Find where the given text appears and provide that cell's center as [x, y] coordinate. 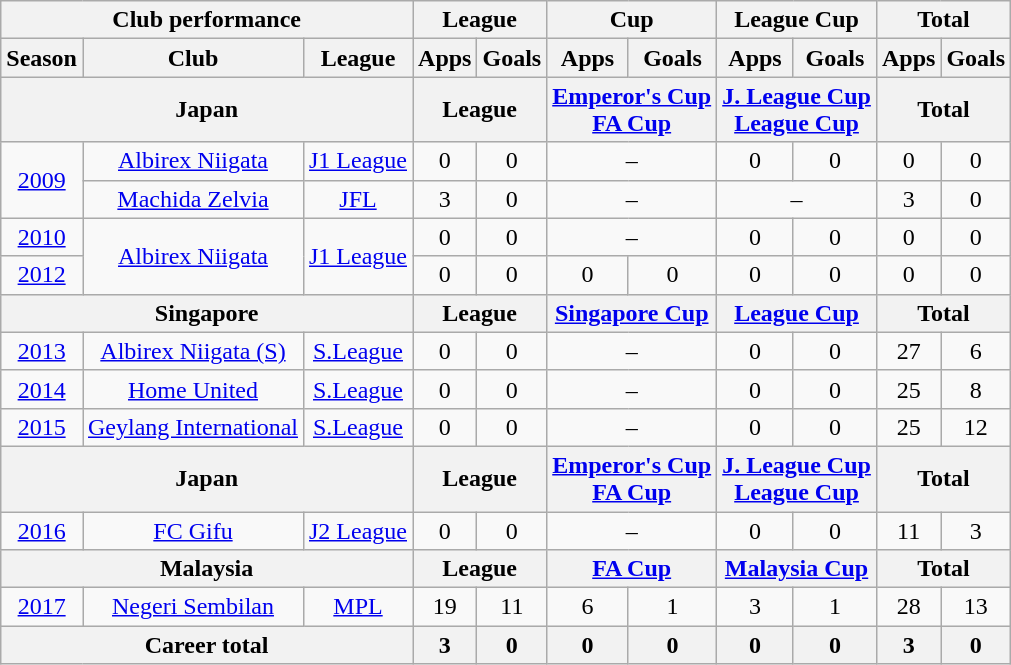
2012 [42, 275]
Malaysia [207, 569]
2017 [42, 607]
Club [192, 58]
2014 [42, 389]
2016 [42, 531]
Singapore Cup [632, 313]
8 [976, 389]
Cup [632, 20]
Singapore [207, 313]
Malaysia Cup [797, 569]
2013 [42, 351]
FA Cup [632, 569]
J2 League [358, 531]
JFL [358, 199]
Home United [192, 389]
12 [976, 427]
Albirex Niigata (S) [192, 351]
19 [445, 607]
28 [908, 607]
13 [976, 607]
Machida Zelvia [192, 199]
27 [908, 351]
Club performance [207, 20]
Season [42, 58]
2015 [42, 427]
2010 [42, 237]
MPL [358, 607]
2009 [42, 180]
Geylang International [192, 427]
Career total [207, 645]
FC Gifu [192, 531]
Negeri Sembilan [192, 607]
